For the text-containing cell, return its midpoint in (x, y) coordinate format. 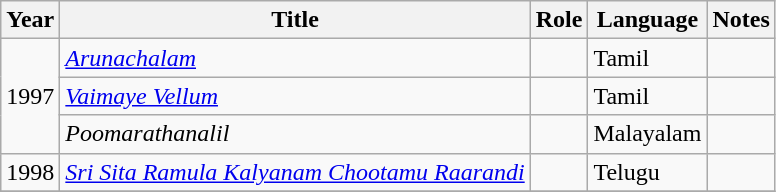
Notes (741, 20)
Year (30, 20)
Title (295, 20)
Poomarathanalil (295, 134)
Sri Sita Ramula Kalyanam Chootamu Raarandi (295, 172)
Arunachalam (295, 58)
Malayalam (648, 134)
1998 (30, 172)
Role (559, 20)
Telugu (648, 172)
Vaimaye Vellum (295, 96)
Language (648, 20)
1997 (30, 96)
